Output the [x, y] coordinate of the center of the cell containing the given text.  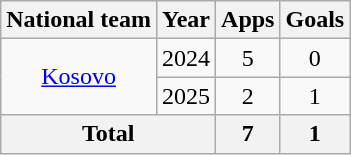
Kosovo [79, 77]
5 [248, 58]
2 [248, 96]
Total [108, 134]
Year [186, 20]
2024 [186, 58]
Goals [315, 20]
0 [315, 58]
National team [79, 20]
7 [248, 134]
Apps [248, 20]
2025 [186, 96]
